Output the [X, Y] coordinate of the center of the cell containing the given text.  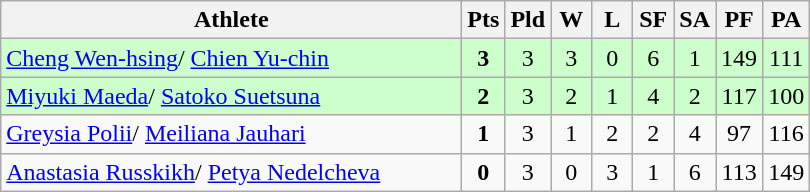
Pts [484, 20]
SF [654, 20]
Pld [528, 20]
Anastasia Russkikh/ Petya Nedelcheva [232, 172]
PF [740, 20]
Greysia Polii/ Meiliana Jauhari [232, 134]
97 [740, 134]
116 [786, 134]
117 [740, 96]
113 [740, 172]
111 [786, 58]
100 [786, 96]
SA [695, 20]
Miyuki Maeda/ Satoko Suetsuna [232, 96]
PA [786, 20]
W [572, 20]
Cheng Wen-hsing/ Chien Yu-chin [232, 58]
Athlete [232, 20]
L [612, 20]
